Locate the cell with the specified text and output its [x, y] center coordinate. 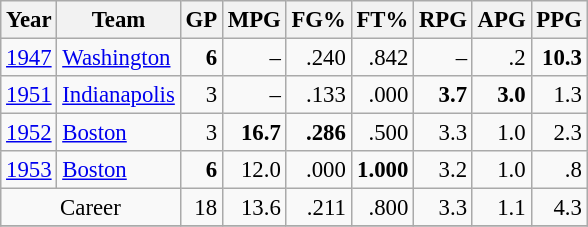
Team [118, 20]
.133 [318, 95]
RPG [444, 20]
APG [502, 20]
1951 [29, 95]
.2 [502, 58]
1953 [29, 170]
FT% [382, 20]
.286 [318, 133]
2.3 [559, 133]
3.0 [502, 95]
16.7 [254, 133]
13.6 [254, 208]
1.000 [382, 170]
.500 [382, 133]
4.3 [559, 208]
MPG [254, 20]
Year [29, 20]
12.0 [254, 170]
Indianapolis [118, 95]
1947 [29, 58]
Washington [118, 58]
.211 [318, 208]
1952 [29, 133]
PPG [559, 20]
.240 [318, 58]
GP [201, 20]
1.1 [502, 208]
1.3 [559, 95]
.800 [382, 208]
FG% [318, 20]
.842 [382, 58]
10.3 [559, 58]
18 [201, 208]
Career [90, 208]
3.2 [444, 170]
3.7 [444, 95]
.8 [559, 170]
